Return the [X, Y] coordinate for the center point of the cell that contains the specified text.  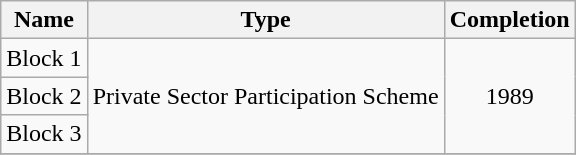
Block 1 [44, 58]
Name [44, 20]
Block 3 [44, 134]
Block 2 [44, 96]
1989 [510, 96]
Completion [510, 20]
Type [266, 20]
Private Sector Participation Scheme [266, 96]
